Find where the given text appears and provide that cell's center as [x, y] coordinate. 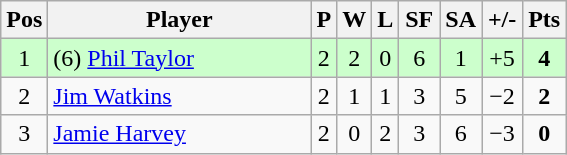
Player [180, 20]
−2 [502, 96]
Jim Watkins [180, 96]
Pts [544, 20]
W [354, 20]
4 [544, 58]
L [386, 20]
Jamie Harvey [180, 134]
5 [461, 96]
P [324, 20]
SF [420, 20]
+5 [502, 58]
Pos [24, 20]
−3 [502, 134]
(6) Phil Taylor [180, 58]
SA [461, 20]
+/- [502, 20]
